For the text-containing cell, return its midpoint in [x, y] coordinate format. 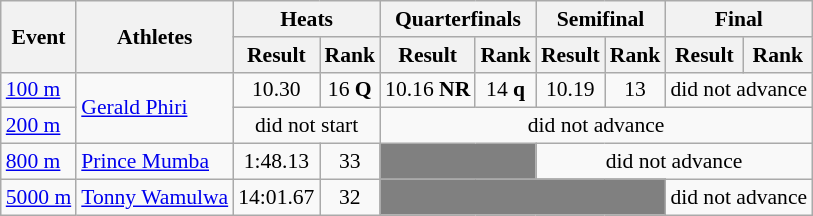
10.16 NR [428, 90]
14:01.67 [276, 197]
200 m [38, 126]
10.30 [276, 90]
100 m [38, 90]
10.19 [570, 90]
Gerald Phiri [154, 108]
13 [636, 90]
Heats [306, 19]
16 Q [350, 90]
800 m [38, 162]
1:48.13 [276, 162]
Semifinal [600, 19]
Tonny Wamulwa [154, 197]
did not start [306, 126]
14 q [506, 90]
32 [350, 197]
Athletes [154, 36]
Quarterfinals [458, 19]
5000 m [38, 197]
33 [350, 162]
Prince Mumba [154, 162]
Event [38, 36]
Final [738, 19]
